Provide the (X, Y) coordinate of the cell's center where the given text is located.  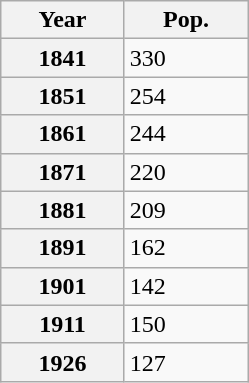
1841 (63, 58)
1901 (63, 286)
1881 (63, 210)
162 (186, 248)
150 (186, 324)
1891 (63, 248)
1871 (63, 172)
127 (186, 362)
244 (186, 134)
330 (186, 58)
1911 (63, 324)
142 (186, 286)
1926 (63, 362)
Pop. (186, 20)
1861 (63, 134)
220 (186, 172)
254 (186, 96)
Year (63, 20)
209 (186, 210)
1851 (63, 96)
